Return [x, y] of the center of cell containing provided text 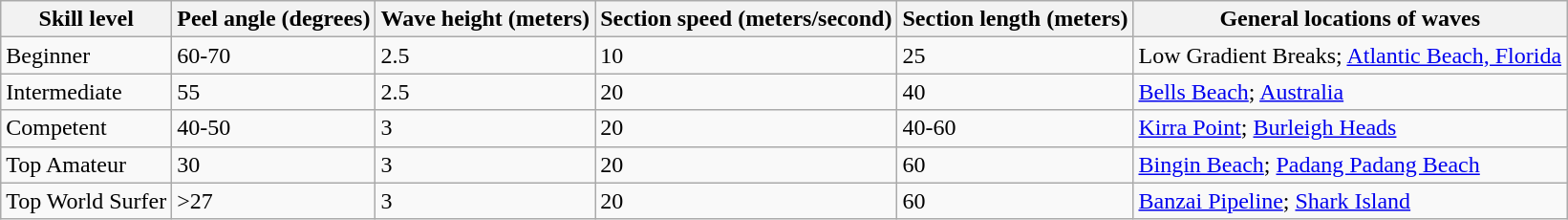
Beginner [86, 55]
Skill level [86, 19]
Top Amateur [86, 165]
Competent [86, 128]
10 [746, 55]
Kirra Point; Burleigh Heads [1350, 128]
Wave height (meters) [485, 19]
>27 [273, 201]
60-70 [273, 55]
40 [1015, 92]
Peel angle (degrees) [273, 19]
Low Gradient Breaks; Atlantic Beach, Florida [1350, 55]
Top World Surfer [86, 201]
Bells Beach; Australia [1350, 92]
40-50 [273, 128]
55 [273, 92]
30 [273, 165]
Section length (meters) [1015, 19]
Bingin Beach; Padang Padang Beach [1350, 165]
Section speed (meters/second) [746, 19]
Banzai Pipeline; Shark Island [1350, 201]
25 [1015, 55]
Intermediate [86, 92]
40-60 [1015, 128]
General locations of waves [1350, 19]
